Detect which cell encompasses the target text, then output its (x, y) center coordinate. 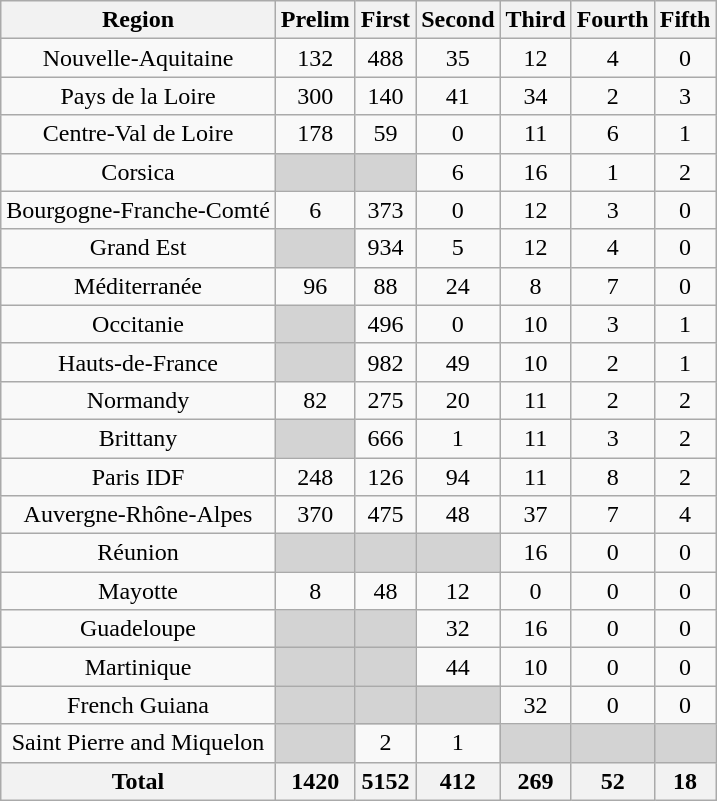
88 (385, 286)
132 (315, 58)
300 (315, 96)
370 (315, 515)
Occitanie (138, 324)
Third (536, 20)
248 (315, 477)
Méditerranée (138, 286)
Mayotte (138, 591)
269 (536, 781)
Auvergne-Rhône-Alpes (138, 515)
982 (385, 362)
Prelim (315, 20)
52 (612, 781)
Total (138, 781)
Saint Pierre and Miquelon (138, 743)
44 (458, 667)
Normandy (138, 400)
Guadeloupe (138, 629)
Paris IDF (138, 477)
412 (458, 781)
5152 (385, 781)
666 (385, 438)
Pays de la Loire (138, 96)
488 (385, 58)
18 (685, 781)
82 (315, 400)
Fourth (612, 20)
94 (458, 477)
Grand Est (138, 248)
Brittany (138, 438)
20 (458, 400)
34 (536, 96)
Fifth (685, 20)
5 (458, 248)
178 (315, 134)
French Guiana (138, 705)
Corsica (138, 172)
373 (385, 210)
126 (385, 477)
Réunion (138, 553)
1420 (315, 781)
275 (385, 400)
37 (536, 515)
934 (385, 248)
496 (385, 324)
24 (458, 286)
96 (315, 286)
49 (458, 362)
Nouvelle-Aquitaine (138, 58)
Hauts-de-France (138, 362)
Second (458, 20)
140 (385, 96)
Martinique (138, 667)
35 (458, 58)
59 (385, 134)
Centre-Val de Loire (138, 134)
475 (385, 515)
Region (138, 20)
First (385, 20)
Bourgogne-Franche-Comté (138, 210)
41 (458, 96)
